Search for the cell housing the specified text and yield its (x, y) center coordinate. 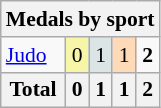
Medals by sport (80, 19)
Total (34, 90)
Judo (34, 55)
